Pinpoint the cell where the given text exists, returning its [x, y] midpoint coordinate. 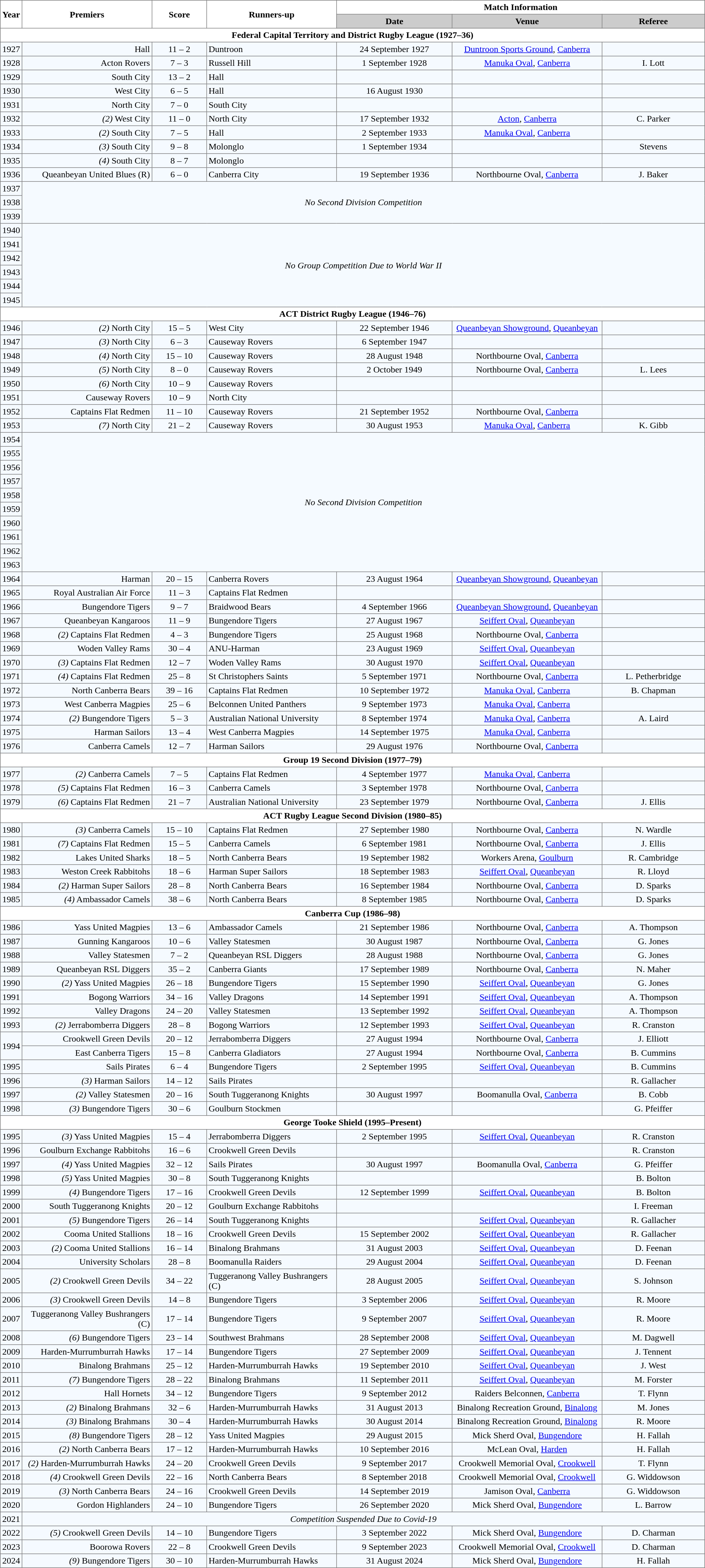
1984 [11, 885]
6 – 3 [179, 342]
32 – 6 [179, 1407]
32 – 12 [179, 1164]
13 – 6 [179, 927]
2019 [11, 1491]
(3) North City [87, 342]
8 – 7 [179, 161]
17 – 16 [179, 1192]
Southwest Brahmans [271, 1338]
15 September 2002 [394, 1234]
1971 [11, 677]
(2) Harman Super Sailors [87, 885]
28 – 22 [179, 1380]
14 September 1975 [394, 732]
East Canberra Tigers [87, 1053]
1964 [11, 579]
Braidwood Bears [271, 607]
(7) North City [87, 426]
Acton Rovers [87, 63]
20 – 16 [179, 1095]
19 September 2010 [394, 1366]
28 August 2005 [394, 1281]
16 August 1930 [394, 91]
1927 [11, 49]
25 August 1968 [394, 635]
11 – 9 [179, 621]
9 September 2017 [394, 1463]
24 – 16 [179, 1491]
(5) Bungendore Tigers [87, 1220]
14 – 8 [179, 1300]
2015 [11, 1435]
30 – 10 [179, 1561]
2006 [11, 1300]
1975 [11, 732]
27 August 1967 [394, 621]
19 September 1936 [394, 175]
8 September 1985 [394, 900]
Goulburn Stockmen [271, 1109]
No Group Competition Due to World War II [363, 265]
1979 [11, 802]
4 September 1977 [394, 774]
St Christophers Saints [271, 677]
4 September 1966 [394, 607]
1974 [11, 718]
2020 [11, 1505]
1983 [11, 872]
6 – 4 [179, 1067]
1989 [11, 969]
1981 [11, 844]
28 – 12 [179, 1435]
Russell Hill [271, 63]
(8) Bungendore Tigers [87, 1435]
26 September 2020 [394, 1505]
1934 [11, 147]
Boorowa Rovers [87, 1547]
2024 [11, 1561]
C. Parker [653, 119]
1954 [11, 439]
1939 [11, 216]
6 – 5 [179, 91]
2009 [11, 1352]
14 – 12 [179, 1081]
17 September 1989 [394, 969]
11 – 0 [179, 119]
Premiers [87, 14]
13 – 2 [179, 77]
10 – 6 [179, 941]
(5) North City [87, 370]
(2) Bungendore Tigers [87, 718]
1940 [11, 230]
K. Gibb [653, 426]
L. Barrow [653, 1505]
Lakes United Sharks [87, 858]
6 September 1981 [394, 844]
(2) South City [87, 133]
1957 [11, 481]
1938 [11, 203]
2004 [11, 1262]
9 September 2007 [394, 1319]
(3) South City [87, 147]
23 August 1969 [394, 649]
Queanbeyan United Blues (R) [87, 175]
8 September 1974 [394, 718]
Date [394, 21]
1953 [11, 426]
(4) North City [87, 356]
18 – 5 [179, 858]
Match Information [521, 7]
I. Lott [653, 63]
1977 [11, 774]
2002 [11, 1234]
1949 [11, 370]
1980 [11, 830]
7 – 3 [179, 63]
11 – 10 [179, 412]
2007 [11, 1319]
M. Dagwell [653, 1338]
(2) Captains Flat Redmen [87, 635]
(3) Harman Sailors [87, 1081]
18 – 16 [179, 1234]
(4) Yass United Magpies [87, 1164]
(6) Bungendore Tigers [87, 1338]
(4) Ambassador Camels [87, 900]
2000 [11, 1206]
1966 [11, 607]
30 – 8 [179, 1178]
1947 [11, 342]
1928 [11, 63]
Queanbeyan Kangaroos [87, 621]
30 August 1953 [394, 426]
1973 [11, 704]
16 – 3 [179, 788]
(4) South City [87, 161]
1946 [11, 328]
Canberra Gladiators [271, 1053]
1993 [11, 1025]
10 September 1972 [394, 690]
10 September 2016 [394, 1449]
Jamison Oval, Canberra [527, 1491]
ANU-Harman [271, 649]
A. Laird [653, 718]
B. Chapman [653, 690]
George Tooke Shield (1995–Present) [352, 1123]
9 – 7 [179, 607]
(6) Captains Flat Redmen [87, 802]
1992 [11, 1011]
N. Wardle [653, 830]
(2) North City [87, 328]
30 August 1970 [394, 662]
Federal Capital Territory and District Rugby League (1927–36) [352, 35]
(5) Yass United Magpies [87, 1178]
23 – 14 [179, 1338]
1999 [11, 1192]
1963 [11, 565]
11 September 2011 [394, 1380]
Score [179, 14]
(2) Crookwell Green Devils [87, 1281]
20 – 15 [179, 579]
6 September 1947 [394, 342]
25 – 12 [179, 1366]
23 August 1964 [394, 579]
1943 [11, 272]
2 October 1949 [394, 370]
7 – 2 [179, 955]
ACT Rugby League Second Division (1980–85) [352, 816]
(3) North Canberra Bears [87, 1491]
2012 [11, 1394]
(5) Captains Flat Redmen [87, 788]
22 – 16 [179, 1477]
1956 [11, 467]
1969 [11, 649]
29 August 1976 [394, 746]
1962 [11, 551]
34 – 22 [179, 1281]
18 September 1983 [394, 872]
25 – 6 [179, 704]
3 September 2022 [394, 1533]
27 September 2009 [394, 1352]
2018 [11, 1477]
1972 [11, 690]
38 – 6 [179, 900]
31 August 2003 [394, 1248]
9 – 8 [179, 147]
2013 [11, 1407]
5 – 3 [179, 718]
19 September 1982 [394, 858]
(3) Bungendore Tigers [87, 1109]
3 September 1978 [394, 788]
2016 [11, 1449]
(5) Crookwell Green Devils [87, 1533]
17 – 12 [179, 1449]
L. Petherbridge [653, 677]
26 – 14 [179, 1220]
2014 [11, 1422]
1955 [11, 454]
1942 [11, 258]
(2) Valley Statesmen [87, 1095]
L. Lees [653, 370]
R. Lloyd [653, 872]
9 September 2012 [394, 1394]
1970 [11, 662]
1991 [11, 997]
8 September 2018 [394, 1477]
1 September 1934 [394, 147]
9 September 1973 [394, 704]
Year [11, 14]
Canberra Giants [271, 969]
2023 [11, 1547]
1968 [11, 635]
1952 [11, 412]
1 September 1928 [394, 63]
Group 19 Second Division (1977–79) [352, 760]
Canberra City [271, 175]
(9) Bungendore Tigers [87, 1561]
15 – 8 [179, 1053]
J. West [653, 1366]
2005 [11, 1281]
24 September 1927 [394, 49]
1941 [11, 244]
(2) Yass United Magpies [87, 983]
34 – 12 [179, 1394]
Duntroon [271, 49]
N. Maher [653, 969]
2001 [11, 1220]
1985 [11, 900]
2021 [11, 1519]
(2) Canberra Camels [87, 774]
(3) Crookwell Green Devils [87, 1300]
14 September 2019 [394, 1491]
2 September 1933 [394, 133]
(7) Captains Flat Redmen [87, 844]
28 August 1948 [394, 356]
(3) Binalong Brahmans [87, 1422]
Cooma United Stallions [87, 1234]
15 September 1990 [394, 983]
15 – 4 [179, 1136]
26 – 18 [179, 983]
(3) Yass United Magpies [87, 1136]
2017 [11, 1463]
1929 [11, 77]
29 August 2015 [394, 1435]
28 September 2008 [394, 1338]
28 August 1988 [394, 955]
30 August 2014 [394, 1422]
M. Jones [653, 1407]
(6) North City [87, 384]
22 September 1946 [394, 328]
ACT District Rugby League (1946–76) [352, 314]
1932 [11, 119]
18 – 6 [179, 872]
J. Tennent [653, 1352]
31 August 2024 [394, 1561]
Workers Arena, Goulburn [527, 858]
Acton, Canberra [527, 119]
1960 [11, 523]
7 – 0 [179, 105]
16 – 6 [179, 1151]
Canberra Cup (1986–98) [352, 913]
Boomanulla Raiders [271, 1262]
Raiders Belconnen, Canberra [527, 1394]
1951 [11, 398]
Belconnen United Panthers [271, 704]
8 – 0 [179, 370]
(7) Bungendore Tigers [87, 1380]
1967 [11, 621]
Competition Suspended Due to Covid-19 [363, 1519]
29 August 2004 [394, 1262]
1933 [11, 133]
17 September 1932 [394, 119]
R. Cambridge [653, 858]
Canberra Rovers [271, 579]
1958 [11, 495]
(4) Bungendore Tigers [87, 1192]
21 – 2 [179, 426]
13 – 4 [179, 732]
Venue [527, 21]
(4) Captains Flat Redmen [87, 677]
(2) Cooma United Stallions [87, 1248]
Ambassador Camels [271, 927]
11 – 2 [179, 49]
14 September 1991 [394, 997]
McLean Oval, Harden [527, 1449]
12 September 1993 [394, 1025]
34 – 16 [179, 997]
22 – 8 [179, 1547]
2008 [11, 1338]
Referee [653, 21]
2003 [11, 1248]
16 September 1984 [394, 885]
2011 [11, 1380]
1978 [11, 788]
2022 [11, 1533]
I. Freeman [653, 1206]
1948 [11, 356]
Hall Hornets [87, 1394]
(2) Harden-Murrumburrah Hawks [87, 1463]
11 – 3 [179, 593]
24 – 10 [179, 1505]
Royal Australian Air Force [87, 593]
1986 [11, 927]
1982 [11, 858]
12 September 1999 [394, 1192]
30 – 6 [179, 1109]
14 – 10 [179, 1533]
1937 [11, 188]
University Scholars [87, 1262]
(3) Captains Flat Redmen [87, 662]
Weston Creek Rabbitohs [87, 872]
1935 [11, 161]
Gordon Highlanders [87, 1505]
1945 [11, 300]
16 – 14 [179, 1248]
25 – 8 [179, 677]
1961 [11, 537]
3 September 2006 [394, 1300]
21 September 1986 [394, 927]
1976 [11, 746]
(3) Canberra Camels [87, 830]
4 – 3 [179, 635]
1959 [11, 509]
1950 [11, 384]
Duntroon Sports Ground, Canberra [527, 49]
1931 [11, 105]
27 September 1980 [394, 830]
1988 [11, 955]
35 – 2 [179, 969]
31 August 2013 [394, 1407]
(2) Binalong Brahmans [87, 1407]
21 – 7 [179, 802]
9 September 2023 [394, 1547]
M. Forster [653, 1380]
1994 [11, 1046]
30 August 1987 [394, 941]
(2) Jerrabomberra Diggers [87, 1025]
Harman [87, 579]
S. Johnson [653, 1281]
(4) Crookwell Green Devils [87, 1477]
21 September 1952 [394, 412]
J. Elliott [653, 1039]
1936 [11, 175]
(2) North Canberra Bears [87, 1449]
Gunning Kangaroos [87, 941]
39 – 16 [179, 690]
1987 [11, 941]
23 September 1979 [394, 802]
5 September 1971 [394, 677]
13 September 1992 [394, 1011]
(2) West City [87, 119]
1965 [11, 593]
2010 [11, 1366]
B. Cobb [653, 1095]
1944 [11, 286]
1930 [11, 91]
6 – 0 [179, 175]
Stevens [653, 147]
J. Baker [653, 175]
1990 [11, 983]
Harman Super Sailors [271, 872]
Runners-up [271, 14]
